Return [x, y] of the center of cell containing provided text 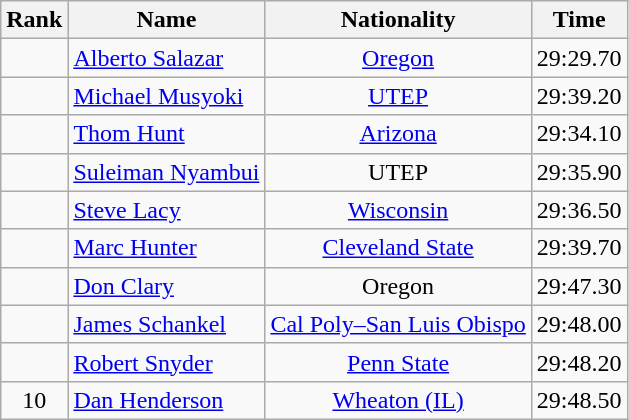
10 [34, 400]
Cal Poly–San Luis Obispo [398, 324]
James Schankel [166, 324]
29:47.30 [579, 286]
Arizona [398, 134]
Dan Henderson [166, 400]
29:36.50 [579, 210]
29:34.10 [579, 134]
Steve Lacy [166, 210]
Thom Hunt [166, 134]
Time [579, 20]
Michael Musyoki [166, 96]
Suleiman Nyambui [166, 172]
Robert Snyder [166, 362]
29:39.20 [579, 96]
Alberto Salazar [166, 58]
Marc Hunter [166, 248]
Cleveland State [398, 248]
Wheaton (IL) [398, 400]
Rank [34, 20]
Don Clary [166, 286]
29:29.70 [579, 58]
29:39.70 [579, 248]
Wisconsin [398, 210]
29:48.00 [579, 324]
29:48.20 [579, 362]
29:48.50 [579, 400]
Nationality [398, 20]
29:35.90 [579, 172]
Name [166, 20]
Penn State [398, 362]
